Locate the cell with the specified text and output its (x, y) center coordinate. 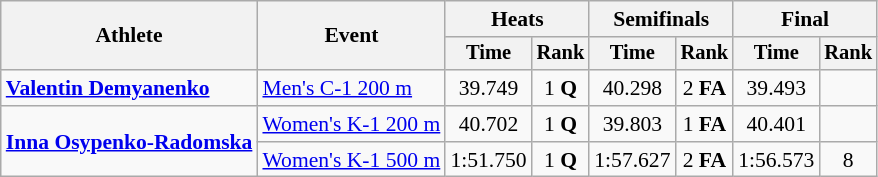
39.749 (488, 88)
2 FA (705, 88)
40.401 (776, 124)
40.298 (632, 88)
Athlete (130, 36)
Inna Osypenko-Radomska (130, 142)
Men's C-1 200 m (351, 88)
Final (805, 19)
Event (351, 36)
Semifinals (661, 19)
39.803 (632, 124)
39.493 (776, 88)
40.702 (488, 124)
Heats (517, 19)
Valentin Demyanenko (130, 88)
Women's K-1 200 m (351, 124)
1 FA (705, 124)
